Pinpoint the cell where the given text exists, returning its (x, y) midpoint coordinate. 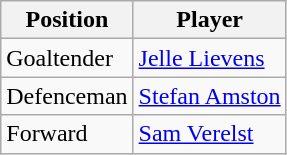
Position (67, 20)
Goaltender (67, 58)
Sam Verelst (210, 134)
Stefan Amston (210, 96)
Player (210, 20)
Forward (67, 134)
Jelle Lievens (210, 58)
Defenceman (67, 96)
